From the cell containing the given text, extract its center point as (x, y) coordinate. 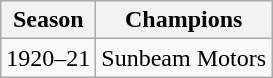
1920–21 (48, 58)
Champions (184, 20)
Season (48, 20)
Sunbeam Motors (184, 58)
